Pinpoint the cell where the given text exists, returning its (X, Y) midpoint coordinate. 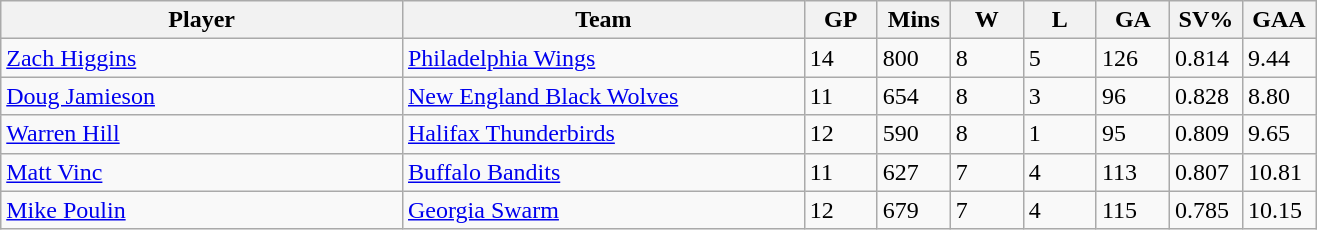
Player (202, 20)
126 (1132, 58)
654 (914, 96)
113 (1132, 172)
8.80 (1278, 96)
10.81 (1278, 172)
590 (914, 134)
SV% (1206, 20)
GP (840, 20)
0.814 (1206, 58)
3 (1060, 96)
Mins (914, 20)
627 (914, 172)
96 (1132, 96)
Warren Hill (202, 134)
0.809 (1206, 134)
679 (914, 210)
0.828 (1206, 96)
0.807 (1206, 172)
9.44 (1278, 58)
New England Black Wolves (603, 96)
W (986, 20)
Zach Higgins (202, 58)
Mike Poulin (202, 210)
Buffalo Bandits (603, 172)
115 (1132, 210)
95 (1132, 134)
1 (1060, 134)
L (1060, 20)
Philadelphia Wings (603, 58)
Georgia Swarm (603, 210)
5 (1060, 58)
GAA (1278, 20)
0.785 (1206, 210)
Team (603, 20)
GA (1132, 20)
9.65 (1278, 134)
Matt Vinc (202, 172)
Halifax Thunderbirds (603, 134)
14 (840, 58)
800 (914, 58)
Doug Jamieson (202, 96)
10.15 (1278, 210)
